Search for the cell housing the specified text and yield its (X, Y) center coordinate. 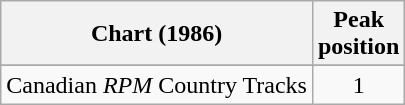
Canadian RPM Country Tracks (157, 85)
Chart (1986) (157, 34)
1 (358, 85)
Peakposition (358, 34)
